Return [x, y] of the center of cell containing provided text 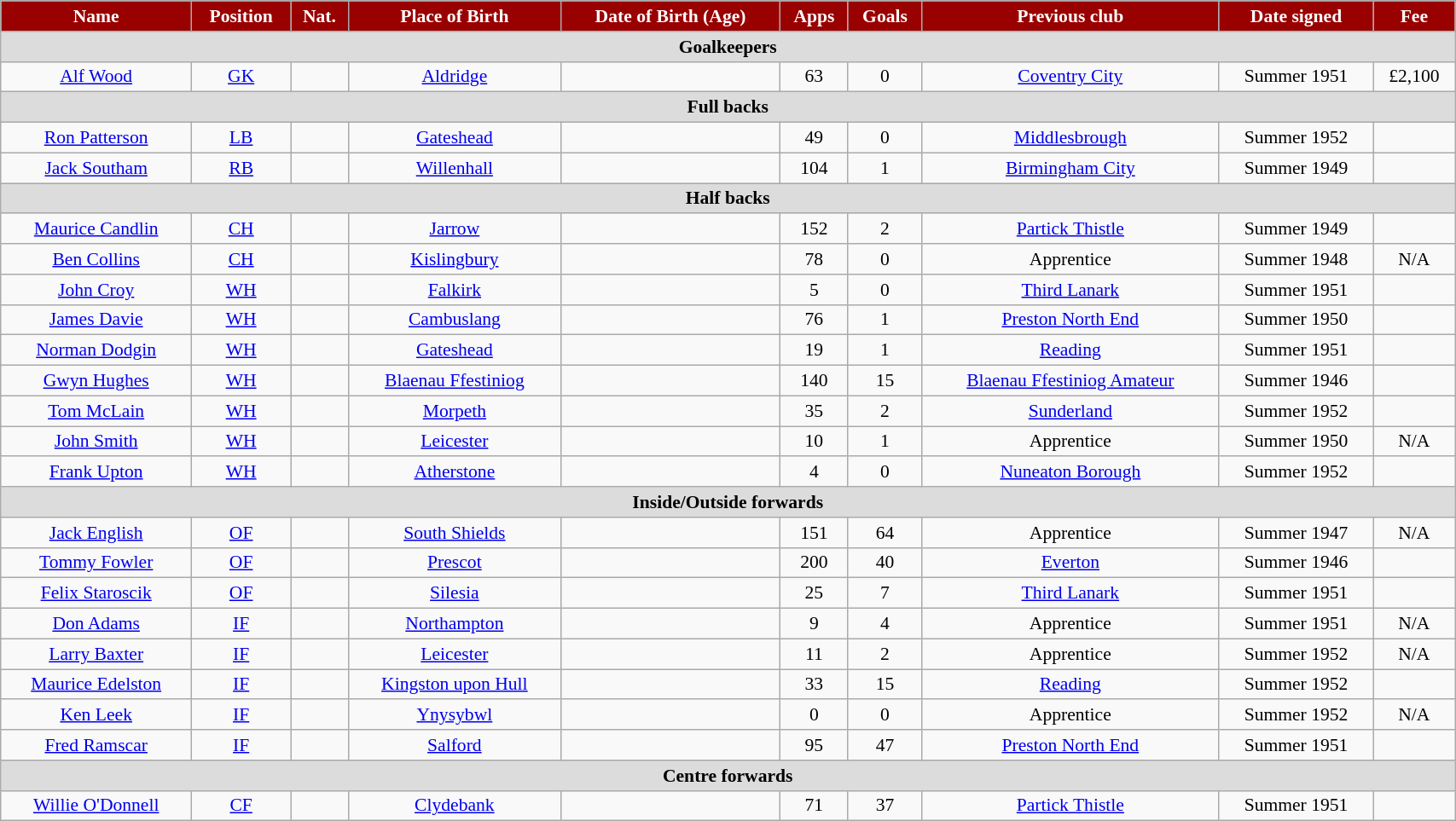
Kingston upon Hull [455, 685]
Morpeth [455, 411]
Gwyn Hughes [96, 381]
Cambuslang [455, 320]
78 [814, 259]
Fee [1414, 16]
152 [814, 229]
Prescot [455, 563]
151 [814, 533]
Salford [455, 745]
Previous club [1070, 16]
140 [814, 381]
Sunderland [1070, 411]
64 [885, 533]
19 [814, 350]
Willie O'Donnell [96, 806]
7 [885, 593]
CF [241, 806]
Summer 1948 [1296, 259]
Ynysybwl [455, 715]
95 [814, 745]
104 [814, 168]
Alf Wood [96, 77]
Frank Upton [96, 472]
Everton [1070, 563]
40 [885, 563]
Ron Patterson [96, 138]
Willenhall [455, 168]
Date signed [1296, 16]
Don Adams [96, 624]
John Smith [96, 442]
Kislingbury [455, 259]
South Shields [455, 533]
Full backs [728, 107]
Clydebank [455, 806]
Larry Baxter [96, 654]
Goalkeepers [728, 47]
47 [885, 745]
71 [814, 806]
Apps [814, 16]
11 [814, 654]
Centre forwards [728, 776]
Summer 1947 [1296, 533]
25 [814, 593]
63 [814, 77]
£2,100 [1414, 77]
Fred Ramscar [96, 745]
Ken Leek [96, 715]
Date of Birth (Age) [670, 16]
9 [814, 624]
Falkirk [455, 290]
Jack Southam [96, 168]
Maurice Edelston [96, 685]
Place of Birth [455, 16]
Blaenau Ffestiniog [455, 381]
Coventry City [1070, 77]
37 [885, 806]
Inside/Outside forwards [728, 502]
John Croy [96, 290]
Birmingham City [1070, 168]
Northampton [455, 624]
35 [814, 411]
Tom McLain [96, 411]
Jack English [96, 533]
GK [241, 77]
33 [814, 685]
49 [814, 138]
Name [96, 16]
10 [814, 442]
Jarrow [455, 229]
Aldridge [455, 77]
Blaenau Ffestiniog Amateur [1070, 381]
James Davie [96, 320]
Nat. [319, 16]
Ben Collins [96, 259]
5 [814, 290]
Position [241, 16]
Half backs [728, 199]
Middlesbrough [1070, 138]
Felix Staroscik [96, 593]
Goals [885, 16]
200 [814, 563]
Silesia [455, 593]
RB [241, 168]
LB [241, 138]
Atherstone [455, 472]
Maurice Candlin [96, 229]
Tommy Fowler [96, 563]
76 [814, 320]
Nuneaton Borough [1070, 472]
Norman Dodgin [96, 350]
